Capture the cell that displays the provided text and extract its (X, Y) central coordinate. 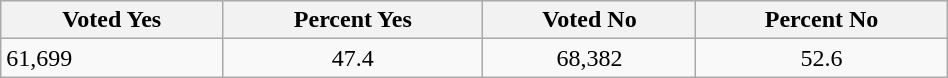
Voted Yes (112, 20)
47.4 (353, 58)
68,382 (590, 58)
61,699 (112, 58)
Percent No (822, 20)
Voted No (590, 20)
52.6 (822, 58)
Percent Yes (353, 20)
